Determine the [x, y] coordinate at the center of the cell enclosing the given text.  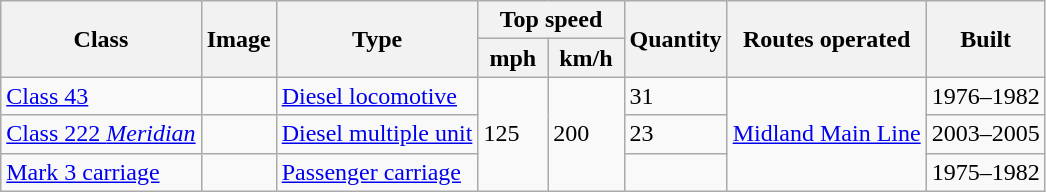
Routes operated [826, 39]
Class 43 [101, 96]
km/h [586, 58]
Mark 3 carriage [101, 172]
Top speed [551, 20]
Passenger carriage [377, 172]
200 [586, 134]
1976–1982 [986, 96]
Diesel multiple unit [377, 134]
mph [513, 58]
Class 222 Meridian [101, 134]
31 [676, 96]
23 [676, 134]
Image [238, 39]
2003–2005 [986, 134]
1975–1982 [986, 172]
Type [377, 39]
125 [513, 134]
Midland Main Line [826, 134]
Built [986, 39]
Class [101, 39]
Quantity [676, 39]
Diesel locomotive [377, 96]
